Detect which cell encompasses the target text, then output its (x, y) center coordinate. 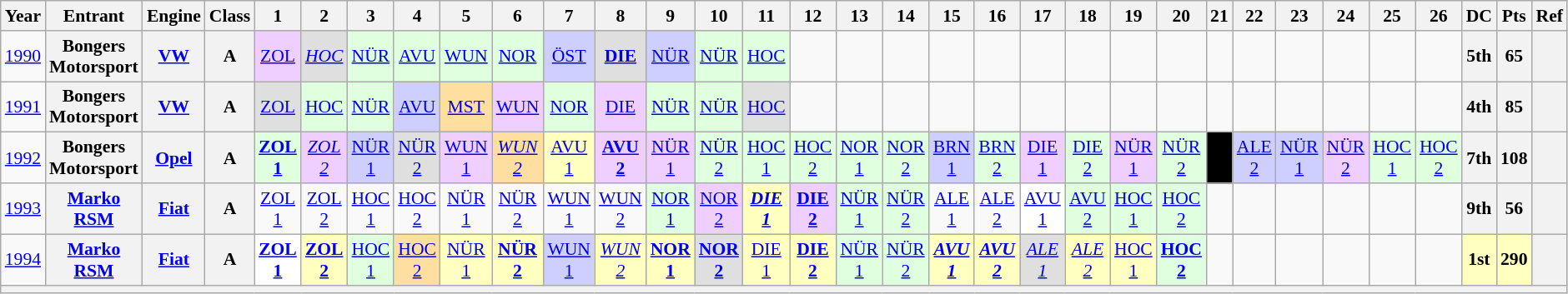
6 (518, 16)
Engine (173, 16)
290 (1515, 260)
3 (371, 16)
11 (766, 16)
108 (1515, 158)
ÖST (569, 57)
25 (1392, 16)
22 (1254, 16)
13 (859, 16)
10 (719, 16)
21 (1219, 16)
9th (1480, 208)
26 (1439, 16)
1994 (23, 260)
1991 (23, 107)
2 (324, 16)
Entrant (93, 16)
56 (1515, 208)
1993 (23, 208)
9 (671, 16)
12 (813, 16)
1992 (23, 158)
20 (1181, 16)
Ref (1550, 16)
65 (1515, 57)
1st (1480, 260)
5th (1480, 57)
7th (1480, 158)
DC (1480, 16)
Class (230, 16)
Opel (173, 158)
4 (417, 16)
14 (906, 16)
15 (952, 16)
1 (278, 16)
23 (1299, 16)
5 (466, 16)
BRN1 (952, 158)
Pts (1515, 16)
Year (23, 16)
4th (1480, 107)
8 (621, 16)
MST (466, 107)
1990 (23, 57)
BRN2 (998, 158)
85 (1515, 107)
24 (1346, 16)
16 (998, 16)
7 (569, 16)
17 (1043, 16)
19 (1133, 16)
18 (1088, 16)
